Identify which cell holds the provided text, then report its [x, y] central coordinate. 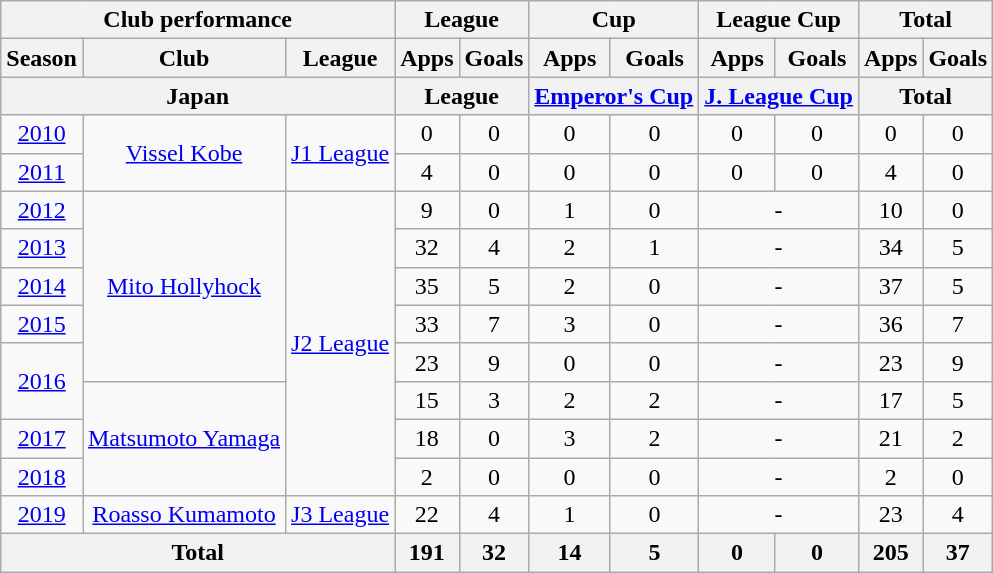
Cup [614, 20]
17 [890, 400]
2015 [42, 324]
Vissel Kobe [184, 153]
Club [184, 58]
Season [42, 58]
Roasso Kumamoto [184, 515]
Matsumoto Yamaga [184, 438]
2010 [42, 134]
Mito Hollyhock [184, 286]
2013 [42, 248]
2014 [42, 286]
Emperor's Cup [614, 96]
League Cup [779, 20]
2019 [42, 515]
2016 [42, 381]
21 [890, 438]
191 [427, 553]
33 [427, 324]
2017 [42, 438]
18 [427, 438]
J. League Cup [779, 96]
2011 [42, 172]
Club performance [198, 20]
35 [427, 286]
J2 League [340, 343]
15 [427, 400]
2012 [42, 210]
J3 League [340, 515]
34 [890, 248]
2018 [42, 477]
36 [890, 324]
14 [570, 553]
205 [890, 553]
22 [427, 515]
Japan [198, 96]
10 [890, 210]
J1 League [340, 153]
